For the text-containing cell, return its midpoint in (x, y) coordinate format. 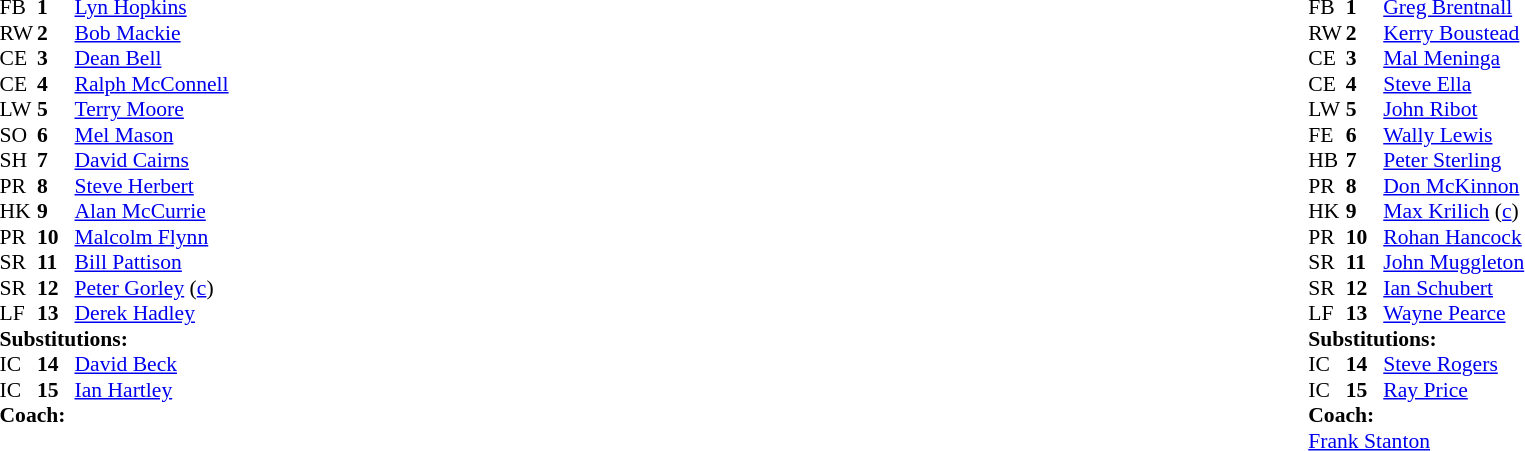
Mal Meninga (1454, 59)
David Beck (151, 365)
Ian Schubert (1454, 288)
Wayne Pearce (1454, 313)
Peter Sterling (1454, 161)
HB (1327, 161)
Rohan Hancock (1454, 237)
Dean Bell (151, 59)
Steve Herbert (151, 186)
John Ribot (1454, 109)
Steve Ella (1454, 84)
Terry Moore (151, 109)
Ian Hartley (151, 390)
Wally Lewis (1454, 135)
Derek Hadley (151, 313)
Bob Mackie (151, 33)
Ray Price (1454, 390)
Don McKinnon (1454, 186)
Kerry Boustead (1454, 33)
Ralph McConnell (151, 84)
John Muggleton (1454, 263)
Mel Mason (151, 135)
FE (1327, 135)
Malcolm Flynn (151, 237)
SH (19, 161)
Alan McCurrie (151, 211)
Bill Pattison (151, 263)
SO (19, 135)
Max Krilich (c) (1454, 211)
Peter Gorley (c) (151, 288)
David Cairns (151, 161)
Steve Rogers (1454, 365)
